Locate the cell with the specified text and output its [x, y] center coordinate. 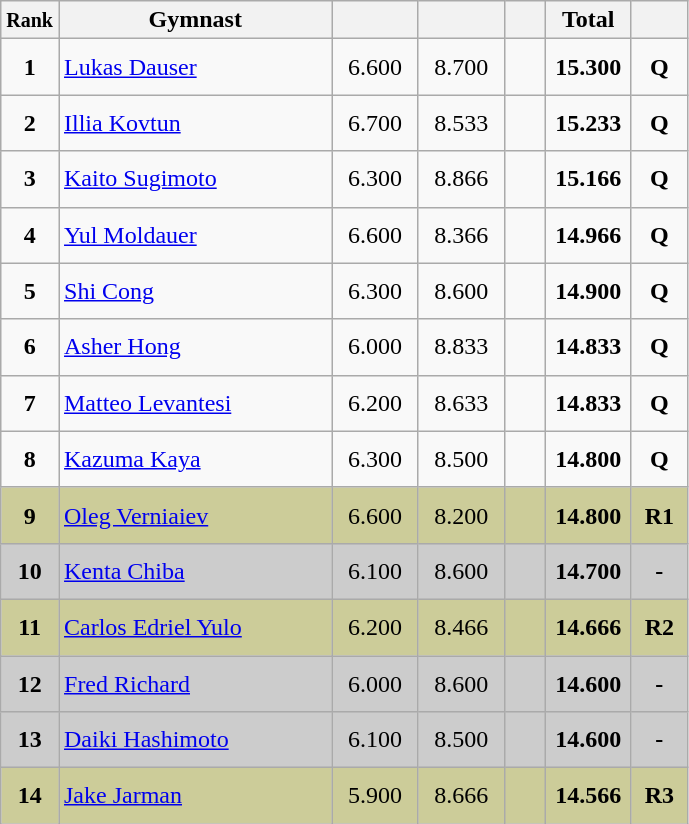
8.666 [461, 796]
3 [30, 179]
6.700 [375, 123]
Yul Moldauer [195, 235]
Rank [30, 20]
Total [588, 20]
14.566 [588, 796]
Fred Richard [195, 684]
13 [30, 740]
Shi Cong [195, 291]
5 [30, 291]
15.300 [588, 67]
6 [30, 347]
11 [30, 627]
8.200 [461, 515]
14 [30, 796]
7 [30, 403]
8.833 [461, 347]
2 [30, 123]
Gymnast [195, 20]
R1 [659, 515]
15.233 [588, 123]
8 [30, 459]
14.966 [588, 235]
5.900 [375, 796]
8.366 [461, 235]
Asher Hong [195, 347]
Illia Kovtun [195, 123]
Carlos Edriel Yulo [195, 627]
12 [30, 684]
9 [30, 515]
14.666 [588, 627]
14.900 [588, 291]
14.700 [588, 571]
Oleg Verniaiev [195, 515]
Kenta Chiba [195, 571]
8.866 [461, 179]
Daiki Hashimoto [195, 740]
Lukas Dauser [195, 67]
Kazuma Kaya [195, 459]
10 [30, 571]
Jake Jarman [195, 796]
8.700 [461, 67]
Kaito Sugimoto [195, 179]
4 [30, 235]
8.466 [461, 627]
1 [30, 67]
R3 [659, 796]
8.633 [461, 403]
Matteo Levantesi [195, 403]
15.166 [588, 179]
8.533 [461, 123]
R2 [659, 627]
